Capture the cell that displays the provided text and extract its (X, Y) central coordinate. 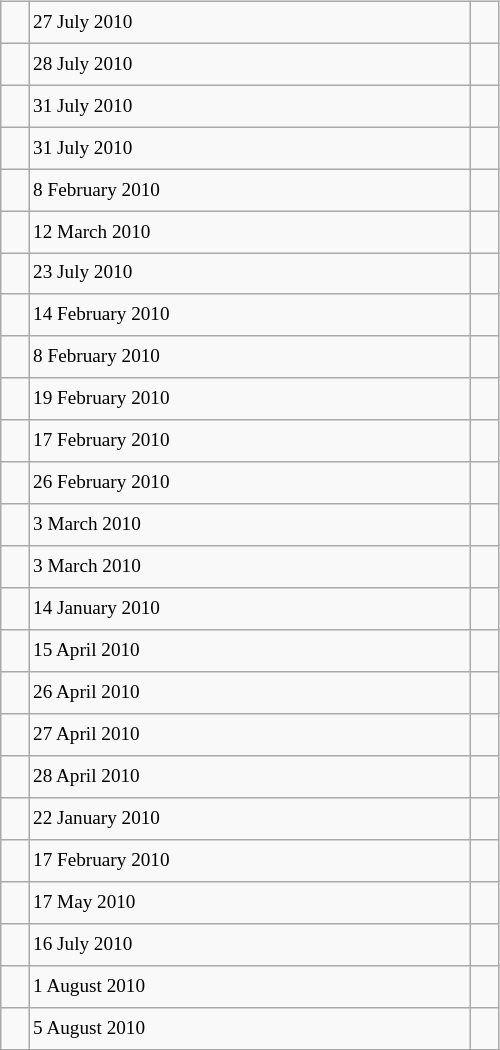
23 July 2010 (249, 274)
15 April 2010 (249, 651)
27 July 2010 (249, 22)
27 April 2010 (249, 735)
5 August 2010 (249, 1028)
28 July 2010 (249, 64)
19 February 2010 (249, 399)
28 April 2010 (249, 777)
16 July 2010 (249, 944)
26 April 2010 (249, 693)
1 August 2010 (249, 986)
22 January 2010 (249, 819)
12 March 2010 (249, 232)
26 February 2010 (249, 483)
17 May 2010 (249, 902)
14 January 2010 (249, 609)
14 February 2010 (249, 315)
